From the cell containing the given text, extract its center point as (X, Y) coordinate. 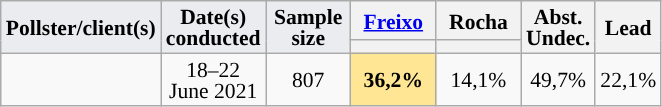
Date(s)conducted (214, 27)
36,2% (394, 79)
49,7% (558, 79)
Abst.Undec. (558, 27)
Lead (628, 27)
22,1% (628, 79)
Samplesize (308, 27)
14,1% (478, 79)
807 (308, 79)
Pollster/client(s) (81, 27)
Rocha (478, 20)
Freixo (394, 20)
18–22 June 2021 (214, 79)
